Return the (X, Y) coordinate for the center point of the cell that contains the specified text.  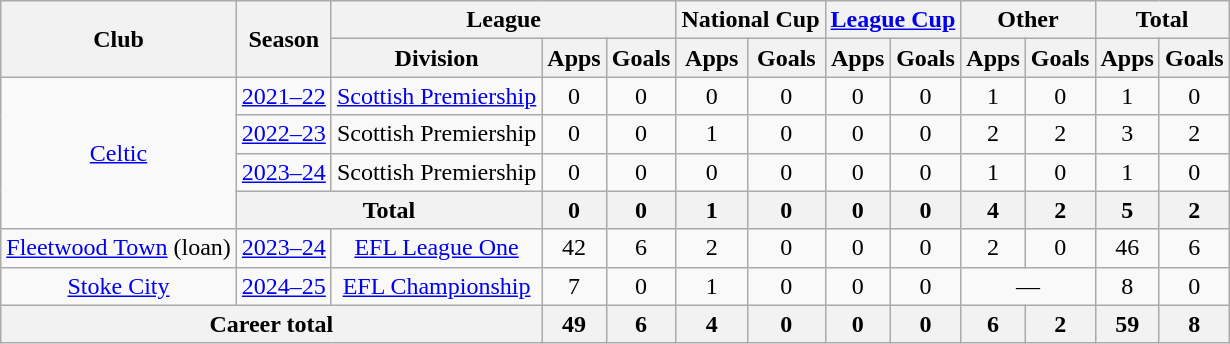
National Cup (750, 20)
7 (574, 286)
2024–25 (284, 286)
46 (1127, 248)
42 (574, 248)
— (1028, 286)
5 (1127, 210)
Club (119, 39)
59 (1127, 324)
League Cup (893, 20)
49 (574, 324)
Division (436, 58)
Stoke City (119, 286)
2021–22 (284, 96)
3 (1127, 134)
2022–23 (284, 134)
League (504, 20)
Other (1028, 20)
EFL League One (436, 248)
Celtic (119, 153)
Fleetwood Town (loan) (119, 248)
Career total (272, 324)
Season (284, 39)
EFL Championship (436, 286)
